From the cell containing the given text, extract its center point as (x, y) coordinate. 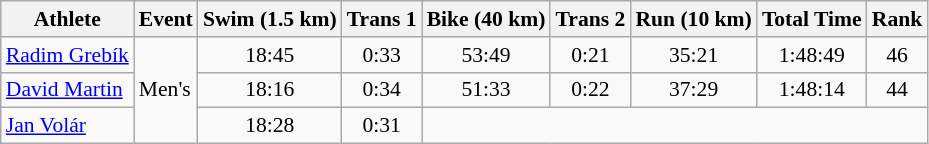
1:48:49 (812, 55)
Athlete (68, 19)
18:45 (270, 55)
Bike (40 km) (486, 19)
Rank (898, 19)
Jan Volár (68, 126)
0:33 (382, 55)
Trans 1 (382, 19)
0:31 (382, 126)
37:29 (693, 90)
51:33 (486, 90)
Event (166, 19)
35:21 (693, 55)
0:22 (590, 90)
0:34 (382, 90)
44 (898, 90)
0:21 (590, 55)
Men's (166, 90)
1:48:14 (812, 90)
Trans 2 (590, 19)
David Martin (68, 90)
Radim Grebík (68, 55)
Total Time (812, 19)
18:28 (270, 126)
Swim (1.5 km) (270, 19)
18:16 (270, 90)
46 (898, 55)
Run (10 km) (693, 19)
53:49 (486, 55)
